From the cell containing the given text, extract its center point as (x, y) coordinate. 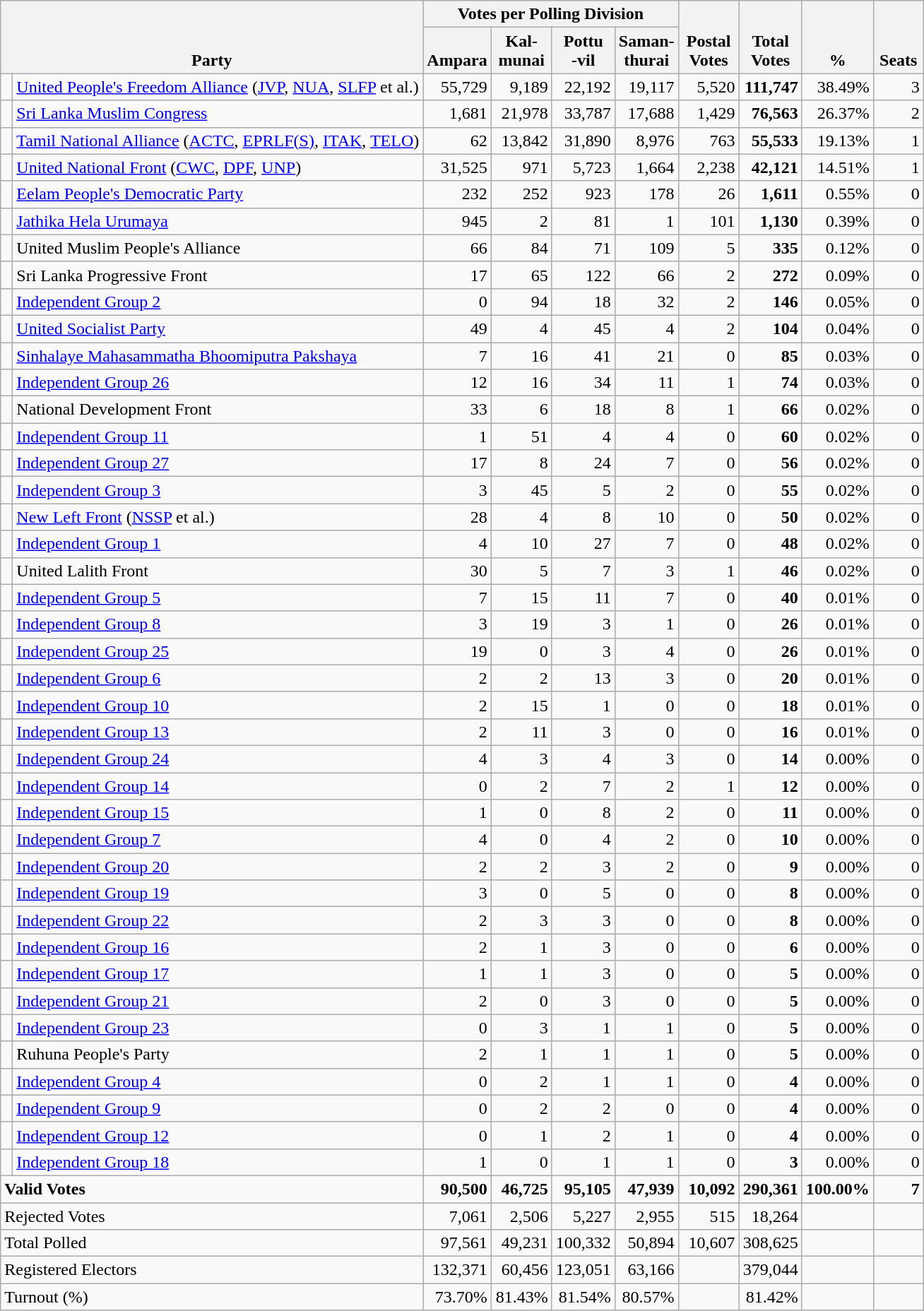
49 (457, 328)
Independent Group 19 (218, 894)
84 (521, 248)
122 (584, 275)
Independent Group 4 (218, 1081)
56 (770, 463)
41 (584, 355)
1,664 (646, 167)
% (838, 37)
National Development Front (218, 410)
Independent Group 22 (218, 920)
55 (770, 490)
101 (709, 221)
5,227 (584, 1216)
60,456 (521, 1270)
Registered Electors (212, 1270)
Ruhuna People's Party (218, 1055)
Pottu-vil (584, 51)
252 (521, 194)
111,747 (770, 87)
30 (457, 571)
40 (770, 598)
0.12% (838, 248)
0.39% (838, 221)
42,121 (770, 167)
Independent Group 12 (218, 1135)
Valid Votes (212, 1189)
19.13% (838, 141)
763 (709, 141)
94 (521, 302)
2,238 (709, 167)
United People's Freedom Alliance (JVP, NUA, SLFP et al.) (218, 87)
14 (770, 759)
55,729 (457, 87)
50 (770, 517)
Independent Group 14 (218, 786)
100,332 (584, 1243)
81.43% (521, 1297)
Independent Group 27 (218, 463)
Party (212, 37)
Independent Group 21 (218, 1001)
Independent Group 17 (218, 974)
50,894 (646, 1243)
290,361 (770, 1189)
Votes per Polling Division (551, 14)
Kal-munai (521, 51)
76,563 (770, 114)
80.57% (646, 1297)
Independent Group 9 (218, 1108)
Independent Group 8 (218, 624)
0.05% (838, 302)
178 (646, 194)
Rejected Votes (212, 1216)
Independent Group 10 (218, 705)
14.51% (838, 167)
95,105 (584, 1189)
232 (457, 194)
308,625 (770, 1243)
71 (584, 248)
46,725 (521, 1189)
81.42% (770, 1297)
49,231 (521, 1243)
0.55% (838, 194)
33 (457, 410)
13,842 (521, 141)
Independent Group 7 (218, 840)
2,506 (521, 1216)
Sinhalaye Mahasammatha Bhoomiputra Pakshaya (218, 355)
945 (457, 221)
Independent Group 11 (218, 437)
17,688 (646, 114)
85 (770, 355)
PostalVotes (709, 37)
1,611 (770, 194)
38.49% (838, 87)
Independent Group 23 (218, 1028)
19,117 (646, 87)
272 (770, 275)
18,264 (770, 1216)
Turnout (%) (212, 1297)
New Left Front (NSSP et al.) (218, 517)
9,189 (521, 87)
32 (646, 302)
31,890 (584, 141)
31,525 (457, 167)
2,955 (646, 1216)
55,533 (770, 141)
Independent Group 26 (218, 383)
33,787 (584, 114)
United Lalith Front (218, 571)
104 (770, 328)
Sri Lanka Progressive Front (218, 275)
United Muslim People's Alliance (218, 248)
21 (646, 355)
Independent Group 13 (218, 732)
Independent Group 24 (218, 759)
Tamil National Alliance (ACTC, EPRLF(S), ITAK, TELO) (218, 141)
Sri Lanka Muslim Congress (218, 114)
Saman-thurai (646, 51)
9 (770, 867)
971 (521, 167)
73.70% (457, 1297)
379,044 (770, 1270)
74 (770, 383)
21,978 (521, 114)
335 (770, 248)
109 (646, 248)
97,561 (457, 1243)
8,976 (646, 141)
22,192 (584, 87)
146 (770, 302)
26.37% (838, 114)
10,092 (709, 1189)
1,130 (770, 221)
United Socialist Party (218, 328)
Independent Group 5 (218, 598)
62 (457, 141)
81.54% (584, 1297)
90,500 (457, 1189)
51 (521, 437)
63,166 (646, 1270)
Independent Group 6 (218, 678)
Independent Group 3 (218, 490)
28 (457, 517)
5,723 (584, 167)
515 (709, 1216)
1,429 (709, 114)
10,607 (709, 1243)
123,051 (584, 1270)
13 (584, 678)
Independent Group 20 (218, 867)
60 (770, 437)
923 (584, 194)
132,371 (457, 1270)
20 (770, 678)
7,061 (457, 1216)
0.09% (838, 275)
United National Front (CWC, DPF, UNP) (218, 167)
Independent Group 25 (218, 651)
Independent Group 15 (218, 813)
Independent Group 1 (218, 544)
46 (770, 571)
1,681 (457, 114)
24 (584, 463)
Ampara (457, 51)
5,520 (709, 87)
Total Votes (770, 37)
0.04% (838, 328)
Independent Group 18 (218, 1162)
Eelam People's Democratic Party (218, 194)
Jathika Hela Urumaya (218, 221)
34 (584, 383)
65 (521, 275)
81 (584, 221)
Independent Group 16 (218, 947)
100.00% (838, 1189)
47,939 (646, 1189)
Independent Group 2 (218, 302)
Total Polled (212, 1243)
48 (770, 544)
27 (584, 544)
Seats (899, 37)
